Return the [x, y] coordinate for the center point of the cell that contains the specified text.  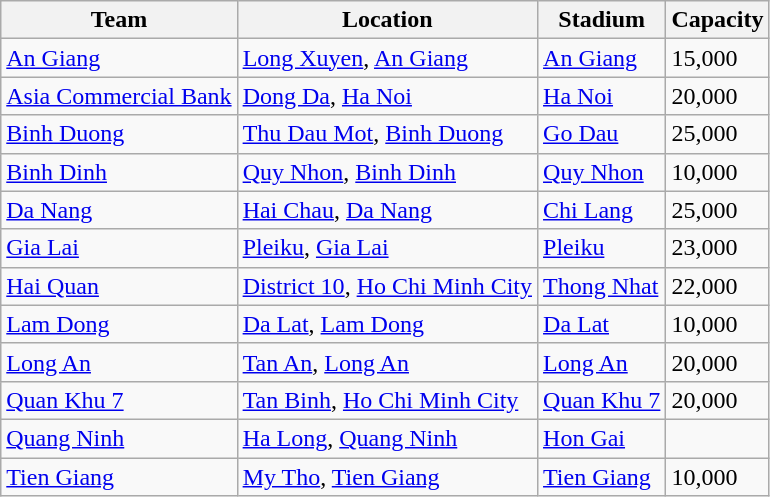
Location [387, 20]
Da Lat, Lam Dong [387, 324]
Tan Binh, Ho Chi Minh City [387, 400]
Ha Noi [602, 96]
Capacity [718, 20]
Binh Duong [119, 134]
23,000 [718, 248]
Hai Quan [119, 286]
Stadium [602, 20]
Pleiku [602, 248]
Da Lat [602, 324]
District 10, Ho Chi Minh City [387, 286]
Quang Ninh [119, 438]
Da Nang [119, 210]
Lam Dong [119, 324]
Binh Dinh [119, 172]
Thong Nhat [602, 286]
Hon Gai [602, 438]
Pleiku, Gia Lai [387, 248]
Chi Lang [602, 210]
Long Xuyen, An Giang [387, 58]
Team [119, 20]
Hai Chau, Da Nang [387, 210]
22,000 [718, 286]
Thu Dau Mot, Binh Duong [387, 134]
Asia Commercial Bank [119, 96]
Ha Long, Quang Ninh [387, 438]
15,000 [718, 58]
Go Dau [602, 134]
My Tho, Tien Giang [387, 477]
Quy Nhon [602, 172]
Tan An, Long An [387, 362]
Dong Da, Ha Noi [387, 96]
Quy Nhon, Binh Dinh [387, 172]
Gia Lai [119, 248]
